Find where the given text appears and provide that cell's center as [X, Y] coordinate. 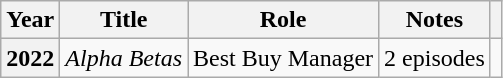
Year [30, 20]
2022 [30, 58]
2 episodes [435, 58]
Role [284, 20]
Title [124, 20]
Notes [435, 20]
Alpha Betas [124, 58]
Best Buy Manager [284, 58]
